Identify which cell holds the provided text, then report its [x, y] central coordinate. 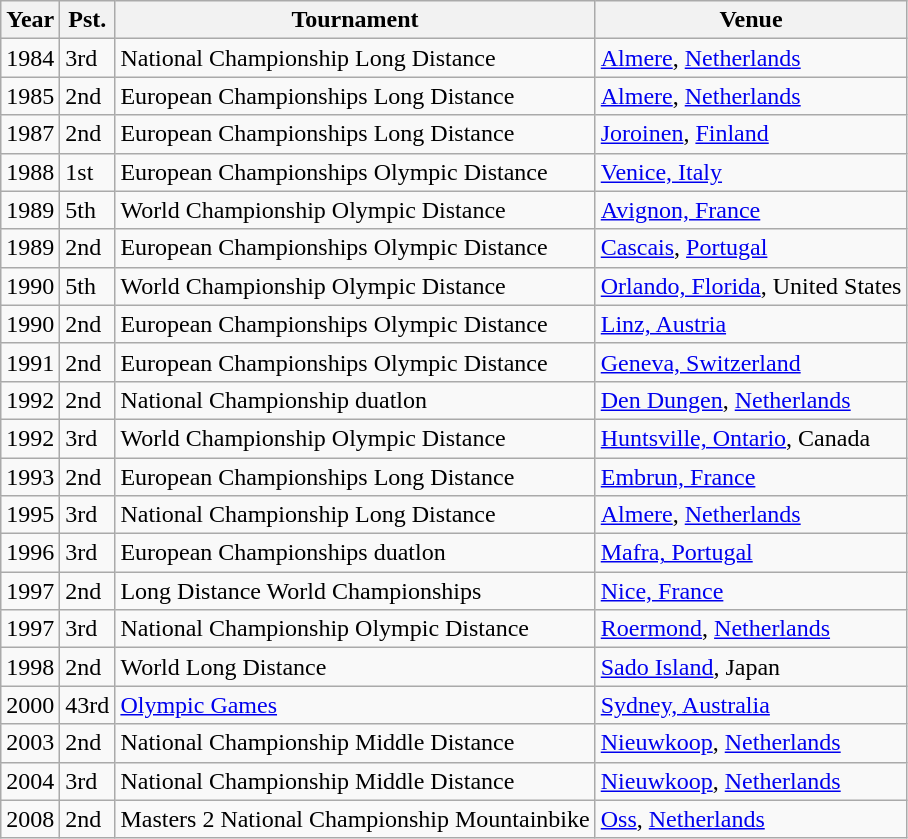
Roermond, Netherlands [751, 629]
1991 [30, 362]
Sydney, Australia [751, 705]
Venue [751, 20]
Avignon, France [751, 210]
Geneva, Switzerland [751, 362]
1988 [30, 172]
Long Distance World Championships [355, 591]
Year [30, 20]
1987 [30, 134]
Embrun, France [751, 477]
1996 [30, 553]
Masters 2 National Championship Mountainbike [355, 819]
43rd [88, 705]
European Championships duatlon [355, 553]
1985 [30, 96]
Pst. [88, 20]
Cascais, Portugal [751, 248]
Sado Island, Japan [751, 667]
Huntsville, Ontario, Canada [751, 438]
2004 [30, 781]
1984 [30, 58]
1993 [30, 477]
Oss, Netherlands [751, 819]
Venice, Italy [751, 172]
Linz, Austria [751, 324]
1995 [30, 515]
Mafra, Portugal [751, 553]
2003 [30, 743]
1998 [30, 667]
2000 [30, 705]
Olympic Games [355, 705]
National Championship Olympic Distance [355, 629]
Tournament [355, 20]
2008 [30, 819]
Orlando, Florida, United States [751, 286]
National Championship duatlon [355, 400]
1st [88, 172]
Nice, France [751, 591]
Den Dungen, Netherlands [751, 400]
Joroinen, Finland [751, 134]
World Long Distance [355, 667]
